Extract the (X, Y) coordinate from the center of the cell holding the provided text.  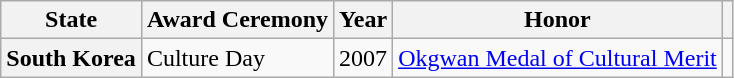
South Korea (72, 58)
State (72, 20)
Culture Day (237, 58)
2007 (364, 58)
Okgwan Medal of Cultural Merit (558, 58)
Award Ceremony (237, 20)
Year (364, 20)
Honor (558, 20)
